Locate the cell with the specified text and output its (x, y) center coordinate. 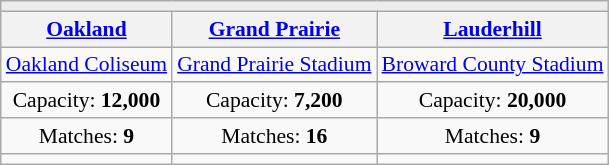
Lauderhill (493, 29)
Capacity: 7,200 (274, 101)
Grand Prairie (274, 29)
Oakland Coliseum (86, 65)
Broward County Stadium (493, 65)
Capacity: 20,000 (493, 101)
Grand Prairie Stadium (274, 65)
Oakland (86, 29)
Matches: 16 (274, 136)
Capacity: 12,000 (86, 101)
